Find where the given text appears and provide that cell's center as [X, Y] coordinate. 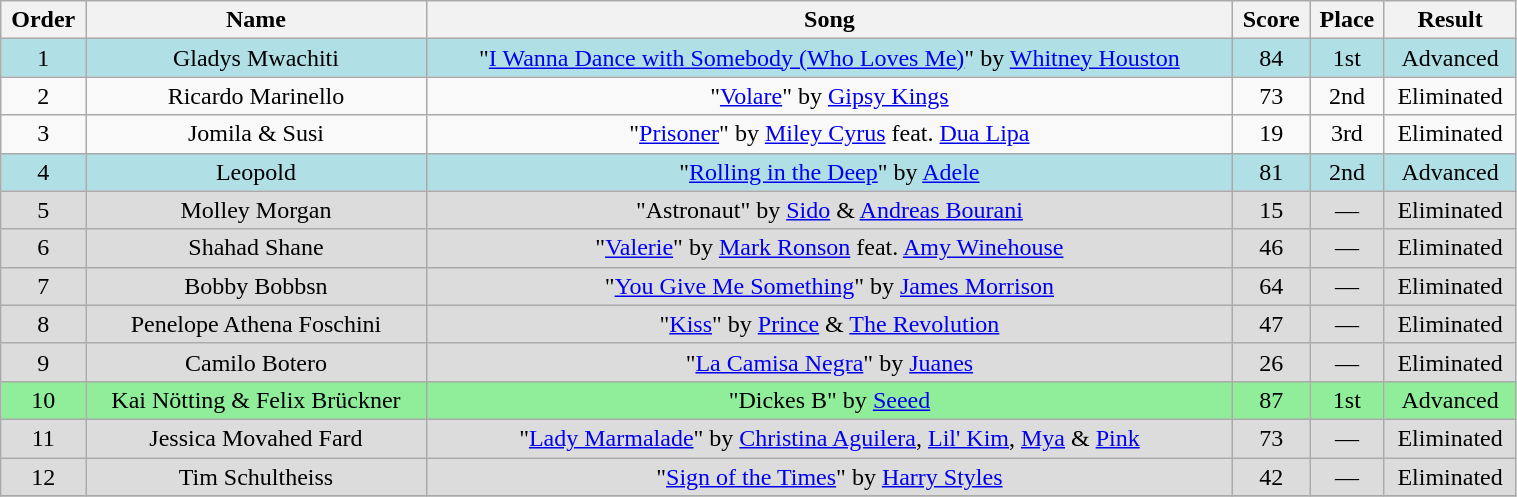
"La Camisa Negra" by Juanes [830, 362]
42 [1272, 477]
19 [1272, 134]
12 [44, 477]
"Dickes B" by Seeed [830, 400]
"Volare" by Gipsy Kings [830, 96]
"Kiss" by Prince & The Revolution [830, 324]
Tim Schultheiss [256, 477]
81 [1272, 172]
Order [44, 20]
8 [44, 324]
47 [1272, 324]
"Sign of the Times" by Harry Styles [830, 477]
6 [44, 248]
Penelope Athena Foschini [256, 324]
"Lady Marmalade" by Christina Aguilera, Lil' Kim, Mya & Pink [830, 438]
Bobby Bobbsn [256, 286]
"Prisoner" by Miley Cyrus feat. Dua Lipa [830, 134]
46 [1272, 248]
Result [1450, 20]
15 [1272, 210]
2 [44, 96]
Name [256, 20]
Molley Morgan [256, 210]
"Rolling in the Deep" by Adele [830, 172]
Score [1272, 20]
Kai Nötting & Felix Brückner [256, 400]
9 [44, 362]
26 [1272, 362]
Camilo Botero [256, 362]
1 [44, 58]
87 [1272, 400]
Jessica Movahed Fard [256, 438]
"Astronaut" by Sido & Andreas Bourani [830, 210]
"Valerie" by Mark Ronson feat. Amy Winehouse [830, 248]
3 [44, 134]
4 [44, 172]
64 [1272, 286]
Shahad Shane [256, 248]
5 [44, 210]
84 [1272, 58]
"You Give Me Something" by James Morrison [830, 286]
Place [1347, 20]
3rd [1347, 134]
"I Wanna Dance with Somebody (Who Loves Me)" by Whitney Houston [830, 58]
7 [44, 286]
Jomila & Susi [256, 134]
Song [830, 20]
11 [44, 438]
Gladys Mwachiti [256, 58]
10 [44, 400]
Ricardo Marinello [256, 96]
Leopold [256, 172]
